Pinpoint the cell where the given text exists, returning its [X, Y] midpoint coordinate. 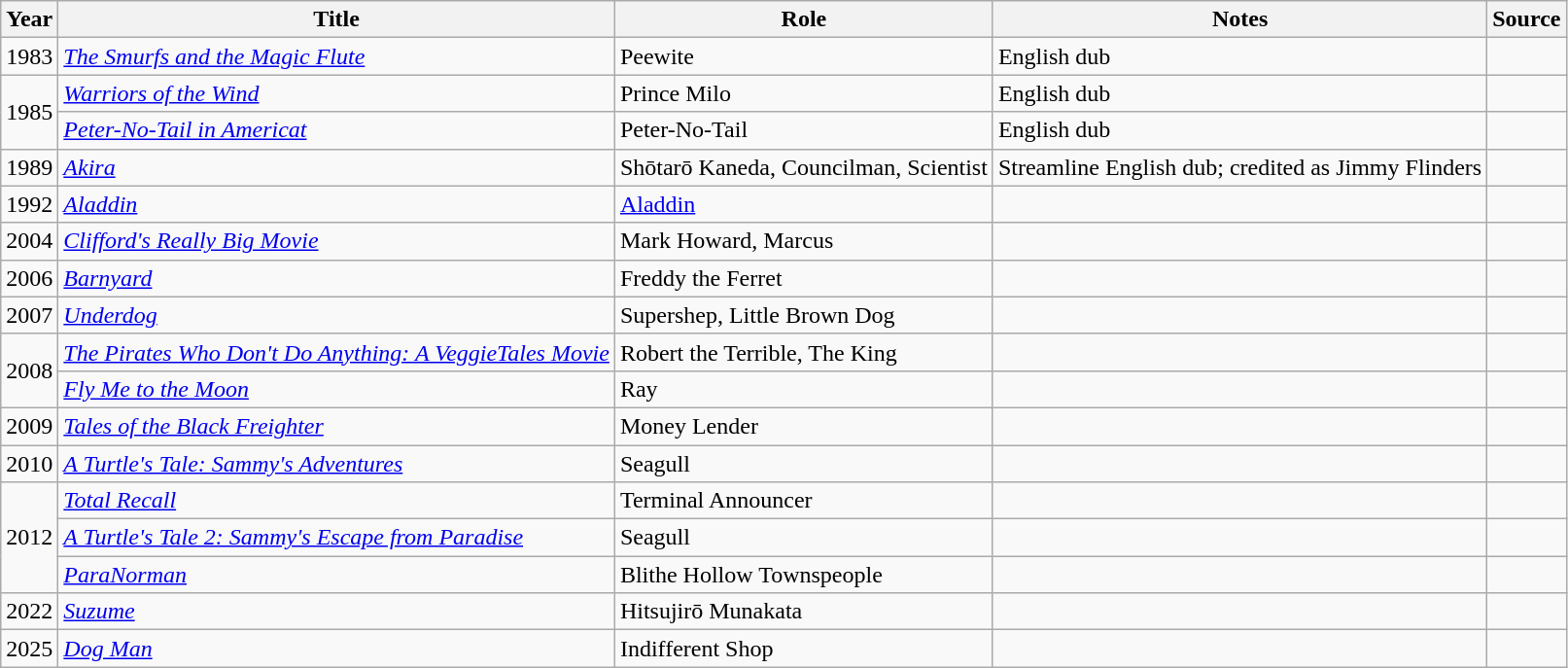
1992 [29, 204]
ParaNorman [336, 575]
Peter-No-Tail in Americat [336, 130]
Freddy the Ferret [803, 278]
2010 [29, 464]
Clifford's Really Big Movie [336, 241]
A Turtle's Tale 2: Sammy's Escape from Paradise [336, 538]
Dog Man [336, 649]
2022 [29, 612]
Fly Me to the Moon [336, 389]
Barnyard [336, 278]
Hitsujirō Munakata [803, 612]
Money Lender [803, 426]
Peter-No-Tail [803, 130]
2012 [29, 538]
Prince Milo [803, 93]
Total Recall [336, 501]
Peewite [803, 56]
Role [803, 19]
Akira [336, 167]
Terminal Announcer [803, 501]
Year [29, 19]
Streamline English dub; credited as Jimmy Flinders [1239, 167]
Supershep, Little Brown Dog [803, 315]
Indifferent Shop [803, 649]
A Turtle's Tale: Sammy's Adventures [336, 464]
Suzume [336, 612]
1989 [29, 167]
Mark Howard, Marcus [803, 241]
Tales of the Black Freighter [336, 426]
2025 [29, 649]
The Smurfs and the Magic Flute [336, 56]
2007 [29, 315]
2008 [29, 370]
Warriors of the Wind [336, 93]
1985 [29, 112]
2004 [29, 241]
Underdog [336, 315]
Notes [1239, 19]
Title [336, 19]
Ray [803, 389]
Source [1526, 19]
2006 [29, 278]
Robert the Terrible, The King [803, 352]
Shōtarō Kaneda, Councilman, Scientist [803, 167]
The Pirates Who Don't Do Anything: A VeggieTales Movie [336, 352]
1983 [29, 56]
Blithe Hollow Townspeople [803, 575]
2009 [29, 426]
